Provide the (X, Y) coordinate of the cell's center where the given text is located.  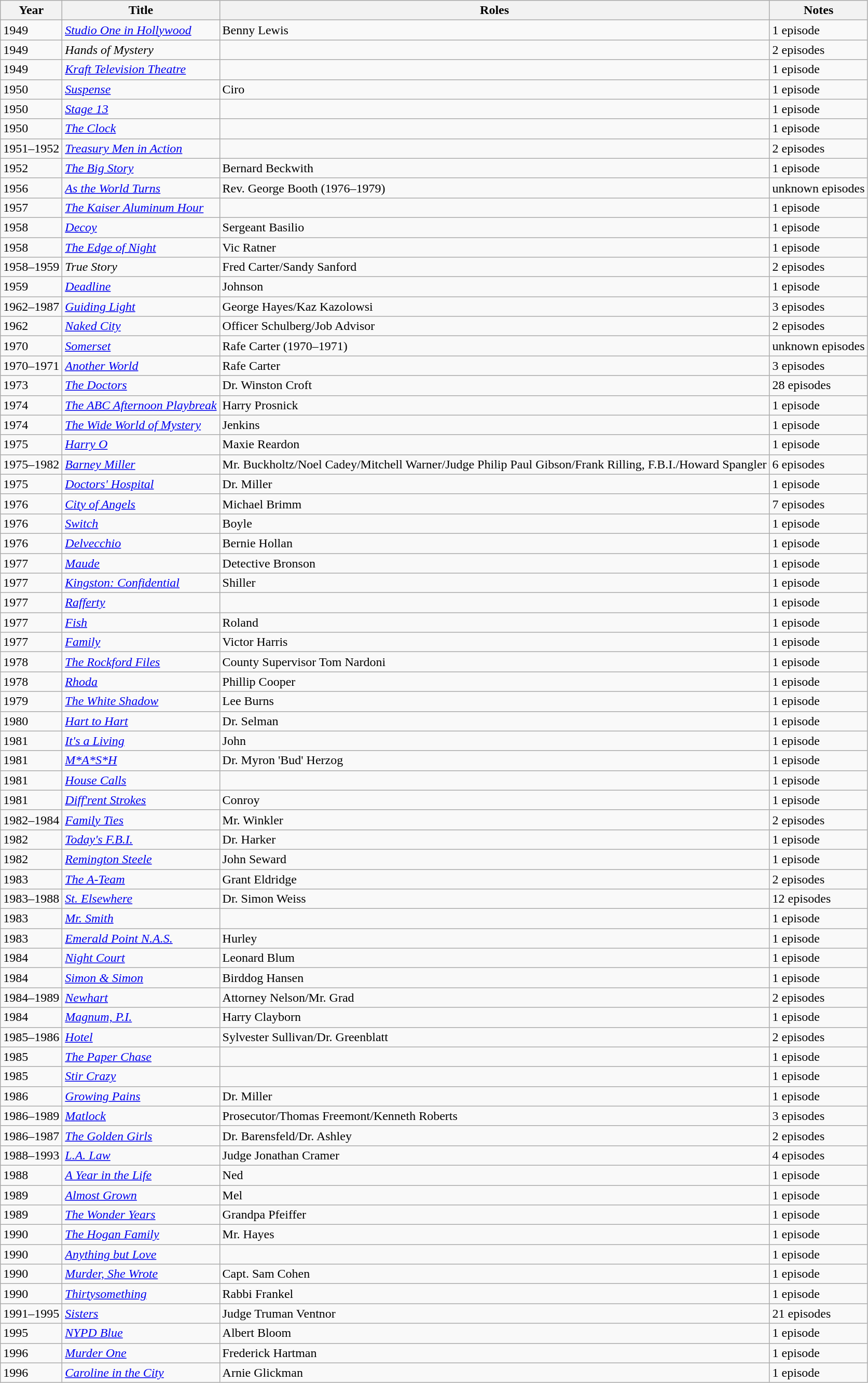
Another World (141, 366)
Hurley (494, 938)
Doctors' Hospital (141, 484)
1962–1987 (31, 307)
Rafferty (141, 603)
Barney Miller (141, 464)
12 episodes (819, 899)
Rafe Carter (1970–1971) (494, 346)
Harry Clayborn (494, 1017)
Today's F.B.I. (141, 839)
Sylvester Sullivan/Dr. Greenblatt (494, 1037)
The Doctors (141, 385)
Ciro (494, 89)
Hotel (141, 1037)
Stage 13 (141, 109)
21 episodes (819, 1313)
1973 (31, 385)
True Story (141, 267)
Dr. Selman (494, 721)
L.A. Law (141, 1155)
Bernard Beckwith (494, 168)
1962 (31, 326)
County Supervisor Tom Nardoni (494, 662)
Family Ties (141, 820)
1986–1989 (31, 1116)
1991–1995 (31, 1313)
1970 (31, 346)
NYPD Blue (141, 1333)
Dr. Myron 'Bud' Herzog (494, 760)
Johnson (494, 287)
Attorney Nelson/Mr. Grad (494, 998)
The White Shadow (141, 701)
Stir Crazy (141, 1076)
Arnie Glickman (494, 1373)
1959 (31, 287)
Rabbi Frankel (494, 1294)
Roles (494, 10)
1951–1952 (31, 148)
The ABC Afternoon Playbreak (141, 405)
4 episodes (819, 1155)
Rhoda (141, 682)
Victor Harris (494, 642)
Rafe Carter (494, 366)
John (494, 741)
Benny Lewis (494, 30)
1956 (31, 188)
6 episodes (819, 464)
Switch (141, 523)
Sergeant Basilio (494, 227)
Caroline in the City (141, 1373)
Almost Grown (141, 1195)
Mel (494, 1195)
1988 (31, 1175)
1986–1987 (31, 1136)
Dr. Winston Croft (494, 385)
Judge Jonathan Cramer (494, 1155)
Grant Eldridge (494, 879)
1970–1971 (31, 366)
Suspense (141, 89)
1985–1986 (31, 1037)
The Rockford Files (141, 662)
Thirtysomething (141, 1294)
Notes (819, 10)
Decoy (141, 227)
Leonard Blum (494, 958)
Phillip Cooper (494, 682)
Capt. Sam Cohen (494, 1274)
Ned (494, 1175)
Frederick Hartman (494, 1353)
M*A*S*H (141, 760)
The Clock (141, 129)
Harry Prosnick (494, 405)
Rev. George Booth (1976–1979) (494, 188)
The Paper Chase (141, 1057)
Roland (494, 623)
Detective Bronson (494, 563)
1983–1988 (31, 899)
The Hogan Family (141, 1235)
The A-Team (141, 879)
Matlock (141, 1116)
Title (141, 10)
The Kaiser Aluminum Hour (141, 208)
Newhart (141, 998)
Simon & Simon (141, 978)
28 episodes (819, 385)
Murder, She Wrote (141, 1274)
Night Court (141, 958)
Emerald Point N.A.S. (141, 938)
1988–1993 (31, 1155)
Studio One in Hollywood (141, 30)
St. Elsewhere (141, 899)
1958–1959 (31, 267)
Murder One (141, 1353)
Diff'rent Strokes (141, 800)
The Golden Girls (141, 1136)
Conroy (494, 800)
Growing Pains (141, 1096)
Mr. Smith (141, 919)
Albert Bloom (494, 1333)
Hart to Hart (141, 721)
Kingston: Confidential (141, 583)
Guiding Light (141, 307)
Mr. Hayes (494, 1235)
City of Angels (141, 504)
1982–1984 (31, 820)
Officer Schulberg/Job Advisor (494, 326)
Remington Steele (141, 859)
It's a Living (141, 741)
Year (31, 10)
George Hayes/Kaz Kazolowsi (494, 307)
1986 (31, 1096)
Dr. Harker (494, 839)
1979 (31, 701)
Anything but Love (141, 1254)
Somerset (141, 346)
A Year in the Life (141, 1175)
1984–1989 (31, 998)
Mr. Winkler (494, 820)
7 episodes (819, 504)
Birddog Hansen (494, 978)
Dr. Simon Weiss (494, 899)
1957 (31, 208)
House Calls (141, 780)
Grandpa Pfeiffer (494, 1215)
1975–1982 (31, 464)
The Wide World of Mystery (141, 425)
Prosecutor/Thomas Freemont/Kenneth Roberts (494, 1116)
Michael Brimm (494, 504)
1952 (31, 168)
Kraft Television Theatre (141, 70)
Maude (141, 563)
Hands of Mystery (141, 50)
Sisters (141, 1313)
Treasury Men in Action (141, 148)
Magnum, P.I. (141, 1017)
Mr. Buckholtz/Noel Cadey/Mitchell Warner/Judge Philip Paul Gibson/Frank Rilling, F.B.I./Howard Spangler (494, 464)
The Big Story (141, 168)
John Seward (494, 859)
Dr. Barensfeld/Dr. Ashley (494, 1136)
Shiller (494, 583)
Boyle (494, 523)
1995 (31, 1333)
Naked City (141, 326)
Harry O (141, 445)
Jenkins (494, 425)
Lee Burns (494, 701)
As the World Turns (141, 188)
The Wonder Years (141, 1215)
Delvecchio (141, 543)
Judge Truman Ventnor (494, 1313)
Fish (141, 623)
Family (141, 642)
1980 (31, 721)
The Edge of Night (141, 247)
Vic Ratner (494, 247)
Deadline (141, 287)
Fred Carter/Sandy Sanford (494, 267)
Maxie Reardon (494, 445)
Bernie Hollan (494, 543)
